Output the [x, y] coordinate of the center of the cell containing the given text.  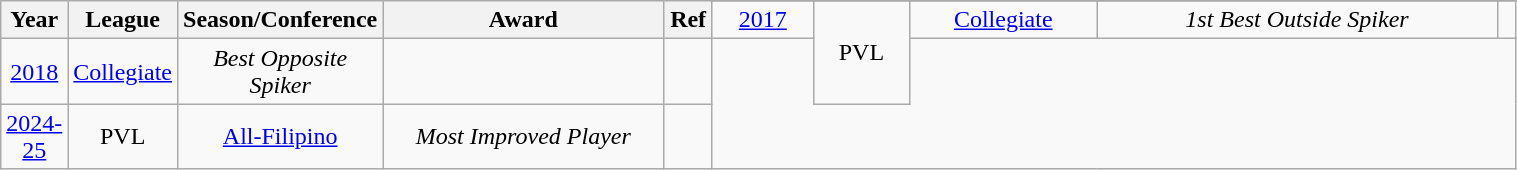
Season/Conference [280, 20]
Award [524, 20]
Best Opposite Spiker [280, 72]
2017 [762, 20]
2018 [34, 72]
2024-25 [34, 136]
Most Improved Player [524, 136]
Year [34, 20]
Ref [688, 20]
League [123, 20]
1st Best Outside Spiker [1297, 20]
All-Filipino [280, 136]
